Identify which cell holds the provided text, then report its (x, y) central coordinate. 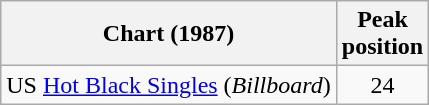
US Hot Black Singles (Billboard) (169, 85)
24 (382, 85)
Peakposition (382, 34)
Chart (1987) (169, 34)
